For the text-containing cell, return its midpoint in (x, y) coordinate format. 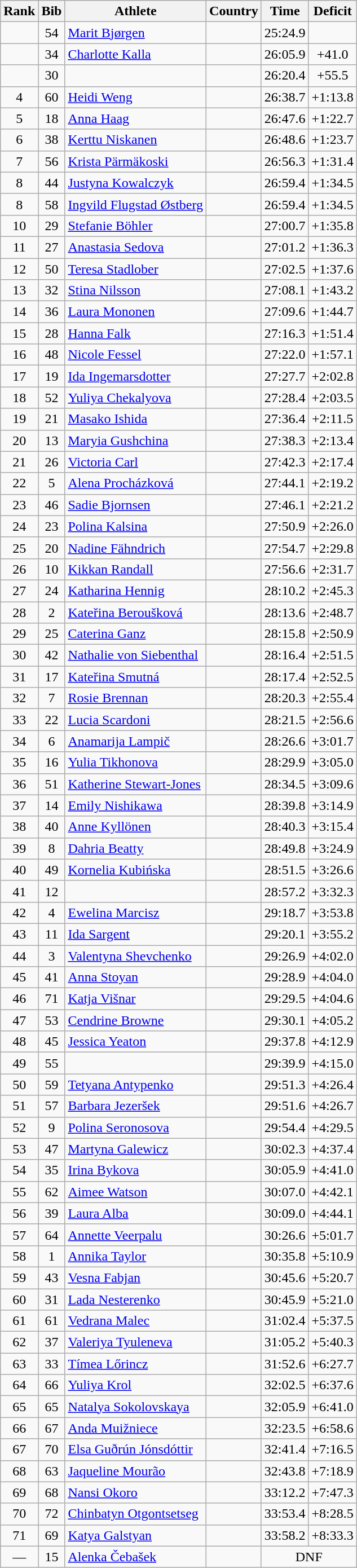
Yuliya Chekalyova (135, 398)
29:51.6 (285, 1106)
27:08.1 (285, 290)
Tetyana Antypenko (135, 1085)
28:26.6 (285, 741)
DNF (309, 1557)
30:07.0 (285, 1192)
Heidi Weng (135, 97)
+6:58.6 (333, 1428)
Time (285, 11)
+4:15.0 (333, 1063)
Chinbatyn Otgontsetseg (135, 1514)
3 (52, 956)
+8:33.3 (333, 1535)
Ida Ingemarsdotter (135, 376)
+4:26.7 (333, 1106)
Cendrine Browne (135, 1020)
1 (52, 1256)
Martyna Galewicz (135, 1149)
32:05.9 (285, 1407)
Deficit (333, 11)
72 (52, 1514)
28:40.3 (285, 827)
Maryia Gushchina (135, 441)
Kikkan Randall (135, 569)
+4:42.1 (333, 1192)
+4:02.0 (333, 956)
+2:48.7 (333, 612)
+3:14.9 (333, 805)
26:38.7 (285, 97)
Valeriya Tyuleneva (135, 1342)
+4:29.5 (333, 1127)
+5:21.0 (333, 1299)
28:49.8 (285, 848)
Natalya Sokolovskaya (135, 1407)
+7:16.5 (333, 1450)
Country (234, 11)
28:17.4 (285, 677)
28:34.5 (285, 784)
Victoria Carl (135, 462)
Kornelia Kubińska (135, 870)
Anna Haag (135, 118)
+1:57.1 (333, 355)
+1:43.2 (333, 290)
+7:18.9 (333, 1471)
33:53.4 (285, 1514)
Rank (19, 11)
Yuliya Krol (135, 1385)
Irina Bykova (135, 1170)
29:37.8 (285, 1042)
28:10.2 (285, 591)
+41.0 (333, 54)
Kateřina Beroušková (135, 612)
32:02.5 (285, 1385)
27:00.7 (285, 226)
28:13.6 (285, 612)
30:26.6 (285, 1235)
30:45.9 (285, 1299)
Lada Nesterenko (135, 1299)
+1:31.4 (333, 161)
+3:32.3 (333, 891)
29:54.4 (285, 1127)
Justyna Kowalczyk (135, 183)
+2:29.8 (333, 548)
Jessica Yeaton (135, 1042)
Yulia Tikhonova (135, 763)
Alena Procházková (135, 483)
+3:55.2 (333, 934)
Nansi Okoro (135, 1492)
30:09.0 (285, 1213)
Nicole Fessel (135, 355)
+2:19.2 (333, 483)
Ingvild Flugstad Østberg (135, 204)
Sadie Bjornsen (135, 505)
+4:37.4 (333, 1149)
25:24.9 (285, 33)
Polina Kalsina (135, 526)
30:35.8 (285, 1256)
Katja Višnar (135, 999)
+6:27.7 (333, 1364)
+5:40.3 (333, 1342)
+2:02.8 (333, 376)
Laura Alba (135, 1213)
Nathalie von Siebenthal (135, 655)
+5:20.7 (333, 1278)
+2:45.3 (333, 591)
Aimee Watson (135, 1192)
28:57.2 (285, 891)
Katharina Hennig (135, 591)
Kerttu Niskanen (135, 140)
+1:23.7 (333, 140)
31:02.4 (285, 1321)
Annette Veerpalu (135, 1235)
33:58.2 (285, 1535)
27:16.3 (285, 333)
9 (52, 1127)
Krista Pärmäkoski (135, 161)
Emily Nishikawa (135, 805)
Dahria Beatty (135, 848)
26:48.6 (285, 140)
Athlete (135, 11)
Stina Nilsson (135, 290)
29:29.5 (285, 999)
26:56.3 (285, 161)
+1:51.4 (333, 333)
27:36.4 (285, 419)
Ida Sargent (135, 934)
Nadine Fähndrich (135, 548)
+4:26.4 (333, 1085)
31:05.2 (285, 1342)
+2:50.9 (333, 634)
Barbara Jezeršek (135, 1106)
Anne Kyllönen (135, 827)
29:18.7 (285, 913)
Ewelina Marcisz (135, 913)
27:44.1 (285, 483)
+2:52.5 (333, 677)
29:39.9 (285, 1063)
+2:13.4 (333, 441)
32:41.4 (285, 1450)
+4:41.0 (333, 1170)
32:23.5 (285, 1428)
27:02.5 (285, 269)
Anda Muižniece (135, 1428)
+1:35.8 (333, 226)
Annika Taylor (135, 1256)
Elsa Guðrún Jónsdóttir (135, 1450)
31:52.6 (285, 1364)
29:26.9 (285, 956)
+2:17.4 (333, 462)
+7:47.3 (333, 1492)
27:01.2 (285, 247)
+4:04.0 (333, 977)
Anamarija Lampič (135, 741)
Anna Stoyan (135, 977)
Masako Ishida (135, 419)
29:51.3 (285, 1085)
28:20.3 (285, 698)
+2:56.6 (333, 720)
+2:03.5 (333, 398)
30:05.9 (285, 1170)
27:50.9 (285, 526)
+2:11.5 (333, 419)
Vedrana Malec (135, 1321)
Teresa Stadlober (135, 269)
— (19, 1557)
Katya Galstyan (135, 1535)
+4:05.2 (333, 1020)
27:28.4 (285, 398)
27:38.3 (285, 441)
28:15.8 (285, 634)
29:28.9 (285, 977)
+1:37.6 (333, 269)
26:20.4 (285, 76)
Polina Seronosova (135, 1127)
+3:01.7 (333, 741)
2 (52, 612)
+3:53.8 (333, 913)
+4:12.9 (333, 1042)
32:43.8 (285, 1471)
27:22.0 (285, 355)
Rosie Brennan (135, 698)
+2:55.4 (333, 698)
+2:26.0 (333, 526)
30:45.6 (285, 1278)
+3:24.9 (333, 848)
+2:51.5 (333, 655)
26:47.6 (285, 118)
+3:05.0 (333, 763)
27:56.6 (285, 569)
+4:04.6 (333, 999)
Laura Mononen (135, 312)
+1:13.8 (333, 97)
Valentyna Shevchenko (135, 956)
Anastasia Sedova (135, 247)
30:02.3 (285, 1149)
+1:22.7 (333, 118)
+3:09.6 (333, 784)
+5:10.9 (333, 1256)
Caterina Ganz (135, 634)
+5:01.7 (333, 1235)
27:54.7 (285, 548)
29:30.1 (285, 1020)
+3:26.6 (333, 870)
Vesna Fabjan (135, 1278)
+55.5 (333, 76)
28:29.9 (285, 763)
Stefanie Böhler (135, 226)
Hanna Falk (135, 333)
+1:44.7 (333, 312)
29:20.1 (285, 934)
Alenka Čebašek (135, 1557)
+3:15.4 (333, 827)
+6:37.6 (333, 1385)
Katherine Stewart-Jones (135, 784)
+2:31.7 (333, 569)
Charlotte Kalla (135, 54)
28:51.5 (285, 870)
28:21.5 (285, 720)
27:42.3 (285, 462)
+1:36.3 (333, 247)
28:39.8 (285, 805)
+2:21.2 (333, 505)
Jaqueline Mourão (135, 1471)
33:12.2 (285, 1492)
27:46.1 (285, 505)
28:16.4 (285, 655)
26:05.9 (285, 54)
27:09.6 (285, 312)
+4:44.1 (333, 1213)
27:27.7 (285, 376)
+6:41.0 (333, 1407)
Bib (52, 11)
Kateřina Smutná (135, 677)
Lucia Scardoni (135, 720)
Tímea Lőrincz (135, 1364)
+8:28.5 (333, 1514)
Marit Bjørgen (135, 33)
+5:37.5 (333, 1321)
